From the cell containing the given text, extract its center point as [x, y] coordinate. 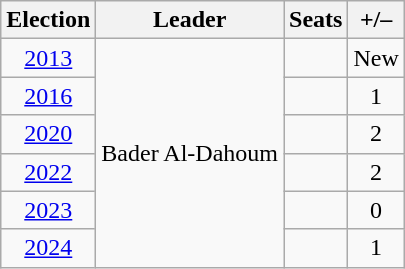
+/– [376, 20]
0 [376, 210]
2024 [48, 248]
2020 [48, 134]
New [376, 58]
Seats [316, 20]
2013 [48, 58]
2016 [48, 96]
Bader Al-Dahoum [190, 153]
2023 [48, 210]
2022 [48, 172]
Election [48, 20]
Leader [190, 20]
